Output the (x, y) coordinate of the center of the cell containing the given text.  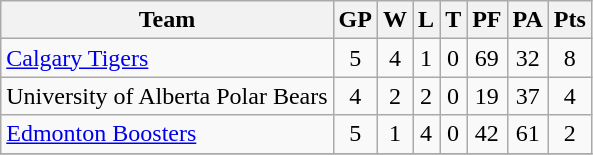
19 (487, 96)
37 (528, 96)
8 (570, 58)
32 (528, 58)
GP (355, 20)
PF (487, 20)
Edmonton Boosters (167, 134)
42 (487, 134)
University of Alberta Polar Bears (167, 96)
61 (528, 134)
W (394, 20)
Team (167, 20)
T (454, 20)
Calgary Tigers (167, 58)
L (426, 20)
PA (528, 20)
69 (487, 58)
Pts (570, 20)
